Extract the (x, y) coordinate from the center of the cell holding the provided text.  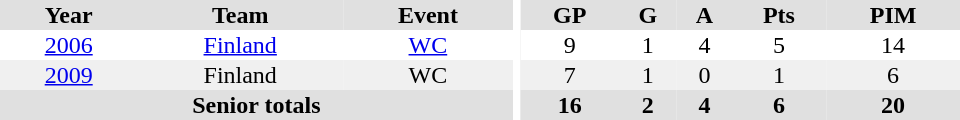
Pts (779, 15)
Year (68, 15)
2009 (68, 75)
Team (240, 15)
Event (428, 15)
GP (570, 15)
G (648, 15)
9 (570, 45)
2006 (68, 45)
PIM (893, 15)
14 (893, 45)
20 (893, 105)
A (704, 15)
0 (704, 75)
16 (570, 105)
5 (779, 45)
Senior totals (256, 105)
2 (648, 105)
7 (570, 75)
